Scan for the cell matching the given text and deliver its [X, Y] coordinate at center. 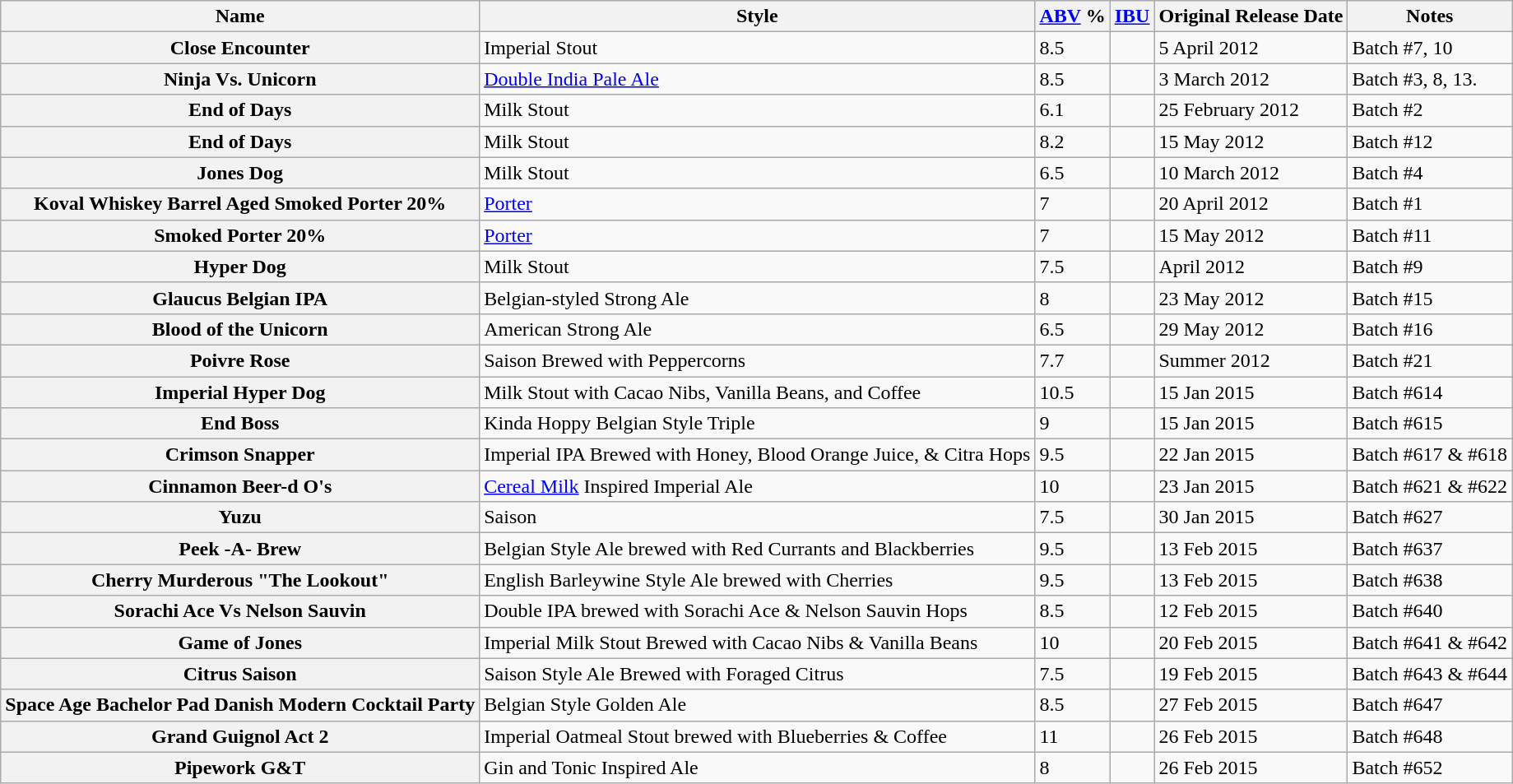
April 2012 [1251, 267]
Belgian-styled Strong Ale [757, 298]
Yuzu [240, 517]
Batch #2 [1430, 110]
12 Feb 2015 [1251, 611]
Belgian Style Ale brewed with Red Currants and Blackberries [757, 549]
Batch #7, 10 [1430, 48]
Batch #21 [1430, 360]
Belgian Style Golden Ale [757, 705]
Hyper Dog [240, 267]
Batch #640 [1430, 611]
Name [240, 16]
Space Age Bachelor Pad Danish Modern Cocktail Party [240, 705]
Saison [757, 517]
Ninja Vs. Unicorn [240, 79]
Blood of the Unicorn [240, 329]
25 February 2012 [1251, 110]
Batch #615 [1430, 424]
Batch #652 [1430, 768]
27 Feb 2015 [1251, 705]
End Boss [240, 424]
Notes [1430, 16]
Kinda Hoppy Belgian Style Triple [757, 424]
Glaucus Belgian IPA [240, 298]
Imperial Oatmeal Stout brewed with Blueberries & Coffee [757, 736]
Batch #643 & #644 [1430, 674]
Imperial Stout [757, 48]
Original Release Date [1251, 16]
Pipework G&T [240, 768]
10 March 2012 [1251, 173]
Grand Guignol Act 2 [240, 736]
Batch #641 & #642 [1430, 643]
3 March 2012 [1251, 79]
Batch #9 [1430, 267]
Imperial Milk Stout Brewed with Cacao Nibs & Vanilla Beans [757, 643]
Batch #614 [1430, 392]
Batch #648 [1430, 736]
Batch #637 [1430, 549]
Cherry Murderous "The Lookout" [240, 580]
Gin and Tonic Inspired Ale [757, 768]
Batch #617 & #618 [1430, 455]
American Strong Ale [757, 329]
10.5 [1073, 392]
IBU [1132, 16]
Game of Jones [240, 643]
Batch #15 [1430, 298]
8.2 [1073, 141]
Batch #647 [1430, 705]
5 April 2012 [1251, 48]
Cereal Milk Inspired Imperial Ale [757, 486]
Batch #12 [1430, 141]
Saison Brewed with Peppercorns [757, 360]
Poivre Rose [240, 360]
Double India Pale Ale [757, 79]
30 Jan 2015 [1251, 517]
Citrus Saison [240, 674]
Cinnamon Beer-d O's [240, 486]
9 [1073, 424]
Style [757, 16]
Batch #621 & #622 [1430, 486]
Batch #1 [1430, 204]
Sorachi Ace Vs Nelson Sauvin [240, 611]
Koval Whiskey Barrel Aged Smoked Porter 20% [240, 204]
Batch #627 [1430, 517]
Crimson Snapper [240, 455]
Batch #3, 8, 13. [1430, 79]
11 [1073, 736]
Milk Stout with Cacao Nibs, Vanilla Beans, and Coffee [757, 392]
19 Feb 2015 [1251, 674]
Close Encounter [240, 48]
22 Jan 2015 [1251, 455]
Double IPA brewed with Sorachi Ace & Nelson Sauvin Hops [757, 611]
Smoked Porter 20% [240, 235]
Batch #638 [1430, 580]
Batch #4 [1430, 173]
6.1 [1073, 110]
20 April 2012 [1251, 204]
Summer 2012 [1251, 360]
ABV % [1073, 16]
Imperial Hyper Dog [240, 392]
Imperial IPA Brewed with Honey, Blood Orange Juice, & Citra Hops [757, 455]
Peek -A- Brew [240, 549]
7.7 [1073, 360]
Saison Style Ale Brewed with Foraged Citrus [757, 674]
29 May 2012 [1251, 329]
Batch #16 [1430, 329]
20 Feb 2015 [1251, 643]
23 Jan 2015 [1251, 486]
23 May 2012 [1251, 298]
English Barleywine Style Ale brewed with Cherries [757, 580]
Batch #11 [1430, 235]
Jones Dog [240, 173]
